Identify which cell holds the provided text, then report its [X, Y] central coordinate. 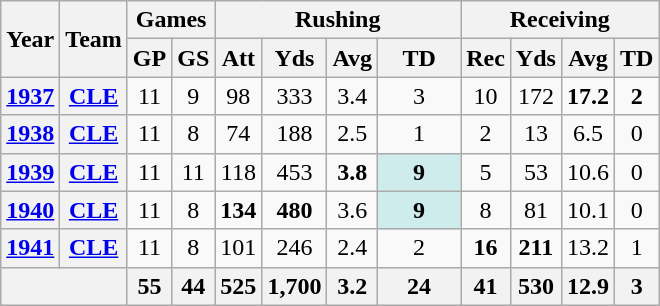
98 [238, 96]
41 [486, 286]
3.4 [352, 96]
1937 [30, 96]
10 [486, 96]
134 [238, 210]
53 [536, 172]
Att [238, 58]
2.5 [352, 134]
10.1 [588, 210]
GP [149, 58]
1940 [30, 210]
333 [294, 96]
81 [536, 210]
44 [194, 286]
Rushing [338, 20]
172 [536, 96]
1939 [30, 172]
2.4 [352, 248]
453 [294, 172]
211 [536, 248]
Year [30, 39]
118 [238, 172]
1,700 [294, 286]
101 [238, 248]
6.5 [588, 134]
74 [238, 134]
3.6 [352, 210]
5 [486, 172]
1941 [30, 248]
Games [170, 20]
10.6 [588, 172]
480 [294, 210]
GS [194, 58]
17.2 [588, 96]
16 [486, 248]
24 [420, 286]
12.9 [588, 286]
Team [94, 39]
188 [294, 134]
525 [238, 286]
3.8 [352, 172]
Receiving [560, 20]
13 [536, 134]
530 [536, 286]
55 [149, 286]
13.2 [588, 248]
3.2 [352, 286]
246 [294, 248]
1938 [30, 134]
Rec [486, 58]
